Detect which cell encompasses the target text, then output its (X, Y) center coordinate. 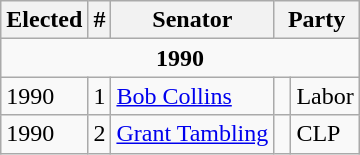
Bob Collins (192, 96)
Party (316, 20)
2 (100, 134)
Elected (44, 20)
Grant Tambling (192, 134)
CLP (325, 134)
# (100, 20)
Senator (192, 20)
Labor (325, 96)
1 (100, 96)
